Output the [X, Y] coordinate of the center of the cell containing the given text.  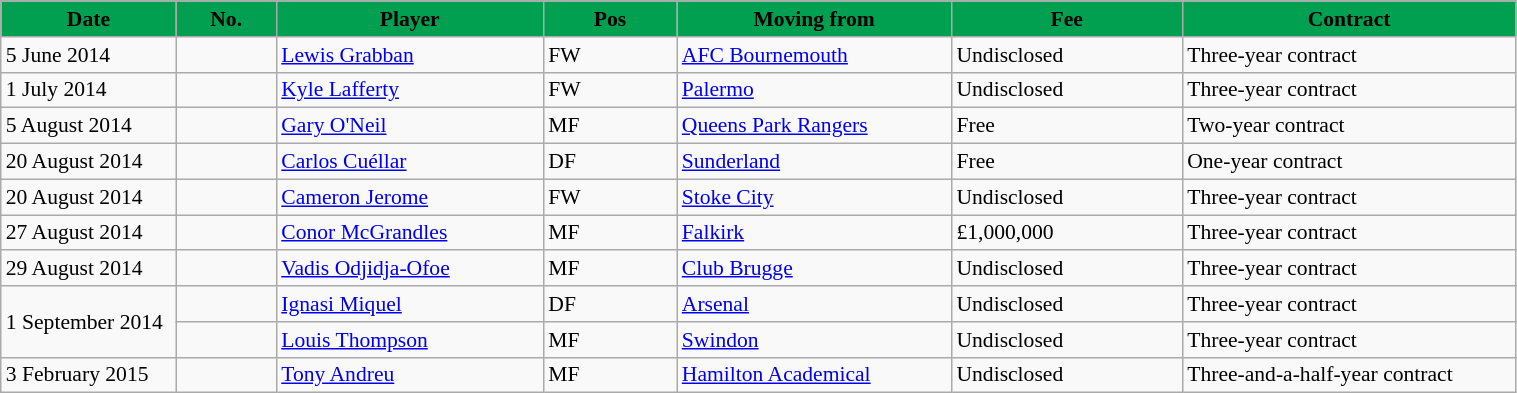
Vadis Odjidja-Ofoe [410, 269]
Cameron Jerome [410, 197]
Three-and-a-half-year contract [1349, 375]
Tony Andreu [410, 375]
Carlos Cuéllar [410, 162]
1 September 2014 [88, 322]
Kyle Lafferty [410, 90]
Palermo [814, 90]
Stoke City [814, 197]
Lewis Grabban [410, 55]
Hamilton Academical [814, 375]
Arsenal [814, 304]
Pos [610, 19]
29 August 2014 [88, 269]
Louis Thompson [410, 340]
Gary O'Neil [410, 126]
Sunderland [814, 162]
Falkirk [814, 233]
AFC Bournemouth [814, 55]
Swindon [814, 340]
£1,000,000 [1066, 233]
Ignasi Miquel [410, 304]
5 August 2014 [88, 126]
Two-year contract [1349, 126]
Date [88, 19]
1 July 2014 [88, 90]
Player [410, 19]
Fee [1066, 19]
Moving from [814, 19]
Conor McGrandles [410, 233]
One-year contract [1349, 162]
27 August 2014 [88, 233]
Queens Park Rangers [814, 126]
No. [226, 19]
3 February 2015 [88, 375]
Club Brugge [814, 269]
5 June 2014 [88, 55]
Contract [1349, 19]
